Return the (X, Y) coordinate for the center point of the cell that contains the specified text.  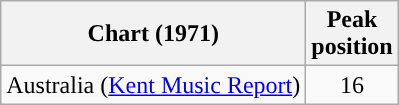
Australia (Kent Music Report) (154, 85)
Peakposition (352, 34)
Chart (1971) (154, 34)
16 (352, 85)
